Scan for the cell matching the given text and deliver its (X, Y) coordinate at center. 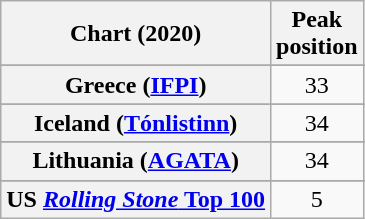
Chart (2020) (136, 34)
5 (317, 199)
Peakposition (317, 34)
US Rolling Stone Top 100 (136, 199)
Lithuania (AGATA) (136, 161)
33 (317, 85)
Iceland (Tónlistinn) (136, 123)
Greece (IFPI) (136, 85)
